Detect which cell encompasses the target text, then output its [X, Y] center coordinate. 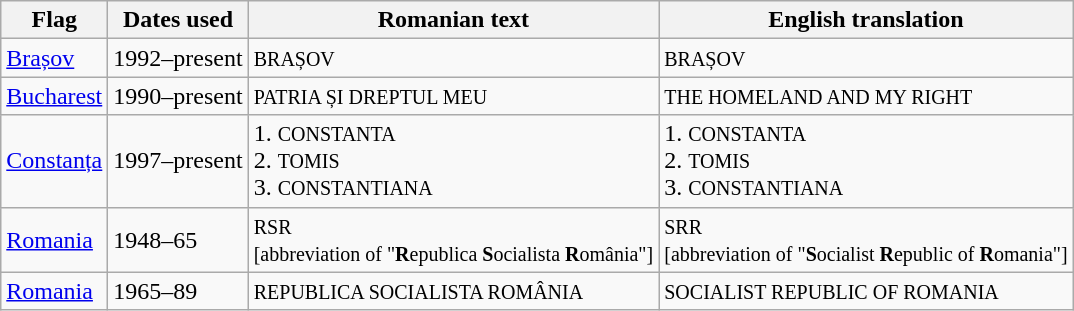
Bucharest [54, 96]
Dates used [178, 20]
1948–65 [178, 240]
1990–present [178, 96]
Constanța [54, 161]
1992–present [178, 58]
RSR[abbreviation of "Republica Socialista România"] [454, 240]
Brașov [54, 58]
PATRIA ȘI DREPTUL MEU [454, 96]
1997–present [178, 161]
English translation [866, 20]
Flag [54, 20]
THE HOMELAND AND MY RIGHT [866, 96]
SRR[abbreviation of "Socialist Republic of Romania"] [866, 240]
Romanian text [454, 20]
SOCIALIST REPUBLIC OF ROMANIA [866, 291]
REPUBLICA SOCIALISTA ROMÂNIA [454, 291]
1965–89 [178, 291]
